Detect which cell encompasses the target text, then output its [X, Y] center coordinate. 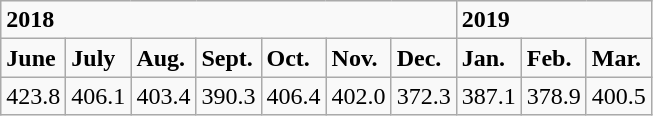
Sept. [228, 58]
406.1 [98, 96]
403.4 [164, 96]
423.8 [34, 96]
402.0 [358, 96]
June [34, 58]
400.5 [618, 96]
406.4 [294, 96]
387.1 [488, 96]
2019 [554, 20]
Jan. [488, 58]
Nov. [358, 58]
Aug. [164, 58]
Mar. [618, 58]
Dec. [424, 58]
Oct. [294, 58]
390.3 [228, 96]
July [98, 58]
378.9 [554, 96]
Feb. [554, 58]
2018 [228, 20]
372.3 [424, 96]
